Determine the (x, y) coordinate at the center of the cell enclosing the given text.  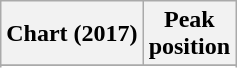
Peak position (189, 34)
Chart (2017) (72, 34)
